Return the (x, y) coordinate for the center point of the cell that contains the specified text.  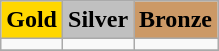
Silver (98, 20)
Gold (32, 20)
Bronze (176, 20)
